From the cell containing the given text, extract its center point as [X, Y] coordinate. 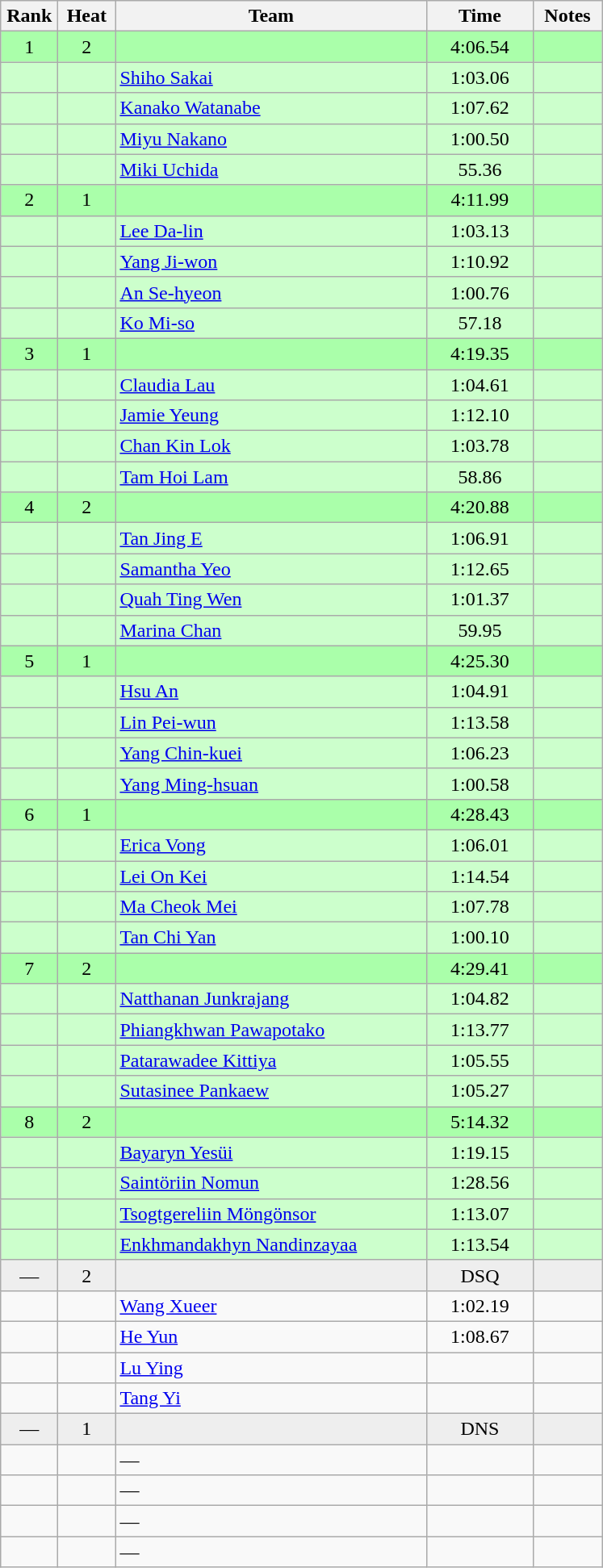
1:19.15 [479, 1152]
1:12.10 [479, 416]
Quah Ting Wen [271, 600]
Notes [567, 16]
1:13.54 [479, 1244]
1:06.23 [479, 753]
Jamie Yeung [271, 416]
Tang Yi [271, 1399]
57.18 [479, 323]
Tan Jing E [271, 538]
Erica Vong [271, 845]
Patarawadee Kittiya [271, 1060]
1:04.91 [479, 692]
4:25.30 [479, 661]
1:02.19 [479, 1306]
1:13.58 [479, 722]
Enkhmandakhyn Nandinzayaa [271, 1244]
1:05.27 [479, 1091]
Lu Ying [271, 1368]
1:06.01 [479, 845]
59.95 [479, 630]
Rank [29, 16]
1:03.13 [479, 231]
5:14.32 [479, 1122]
Yang Chin-kuei [271, 753]
58.86 [479, 477]
1:14.54 [479, 876]
1:03.06 [479, 77]
5 [29, 661]
Marina Chan [271, 630]
Sutasinee Pankaew [271, 1091]
3 [29, 353]
1:13.07 [479, 1214]
1:00.10 [479, 938]
Heat [87, 16]
55.36 [479, 169]
Tsogtgereliin Möngönsor [271, 1214]
1:10.92 [479, 261]
Samantha Yeo [271, 569]
Time [479, 16]
Hsu An [271, 692]
1:00.76 [479, 292]
1:07.78 [479, 907]
He Yun [271, 1336]
4:28.43 [479, 814]
Yang Ming-hsuan [271, 784]
1:07.62 [479, 108]
Miyu Nakano [271, 139]
Tan Chi Yan [271, 938]
Miki Uchida [271, 169]
1:00.58 [479, 784]
Yang Ji-won [271, 261]
Saintöriin Nomun [271, 1183]
Natthanan Junkrajang [271, 999]
1:08.67 [479, 1336]
7 [29, 968]
Lei On Kei [271, 876]
Ma Cheok Mei [271, 907]
Phiangkhwan Pawapotako [271, 1030]
1:05.55 [479, 1060]
4:11.99 [479, 200]
1:00.50 [479, 139]
1:01.37 [479, 600]
DSQ [479, 1275]
Wang Xueer [271, 1306]
1:03.78 [479, 446]
An Se-hyeon [271, 292]
1:06.91 [479, 538]
Chan Kin Lok [271, 446]
4:19.35 [479, 353]
1:12.65 [479, 569]
1:28.56 [479, 1183]
Kanako Watanabe [271, 108]
Lin Pei-wun [271, 722]
4:20.88 [479, 508]
Team [271, 16]
Ko Mi-so [271, 323]
6 [29, 814]
Bayaryn Yesüi [271, 1152]
DNS [479, 1429]
Lee Da-lin [271, 231]
4 [29, 508]
1:13.77 [479, 1030]
4:06.54 [479, 47]
Tam Hoi Lam [271, 477]
Claudia Lau [271, 385]
1:04.82 [479, 999]
Shiho Sakai [271, 77]
1:04.61 [479, 385]
4:29.41 [479, 968]
8 [29, 1122]
